From the cell containing the given text, extract its center point as [X, Y] coordinate. 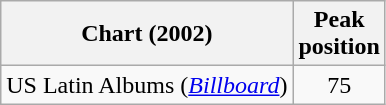
Peakposition [339, 34]
Chart (2002) [147, 34]
75 [339, 85]
US Latin Albums (Billboard) [147, 85]
